Scan for the cell matching the given text and deliver its (x, y) coordinate at center. 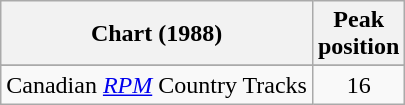
Chart (1988) (157, 34)
Peakposition (358, 34)
16 (358, 85)
Canadian RPM Country Tracks (157, 85)
